Provide the [x, y] coordinate of the cell's center where the given text is located.  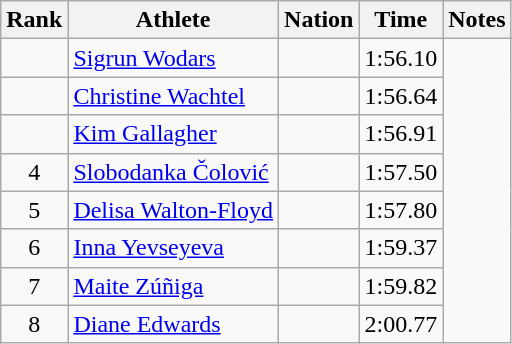
Christine Wachtel [174, 96]
Maite Zúñiga [174, 286]
2:00.77 [401, 324]
Notes [477, 20]
1:59.82 [401, 286]
Athlete [174, 20]
1:56.91 [401, 134]
1:56.64 [401, 96]
8 [34, 324]
1:56.10 [401, 58]
1:57.80 [401, 210]
Nation [319, 20]
Delisa Walton-Floyd [174, 210]
Inna Yevseyeva [174, 248]
6 [34, 248]
Diane Edwards [174, 324]
5 [34, 210]
1:59.37 [401, 248]
Sigrun Wodars [174, 58]
Slobodanka Čolović [174, 172]
1:57.50 [401, 172]
Time [401, 20]
4 [34, 172]
7 [34, 286]
Kim Gallagher [174, 134]
Rank [34, 20]
